Find where the given text appears and provide that cell's center as (x, y) coordinate. 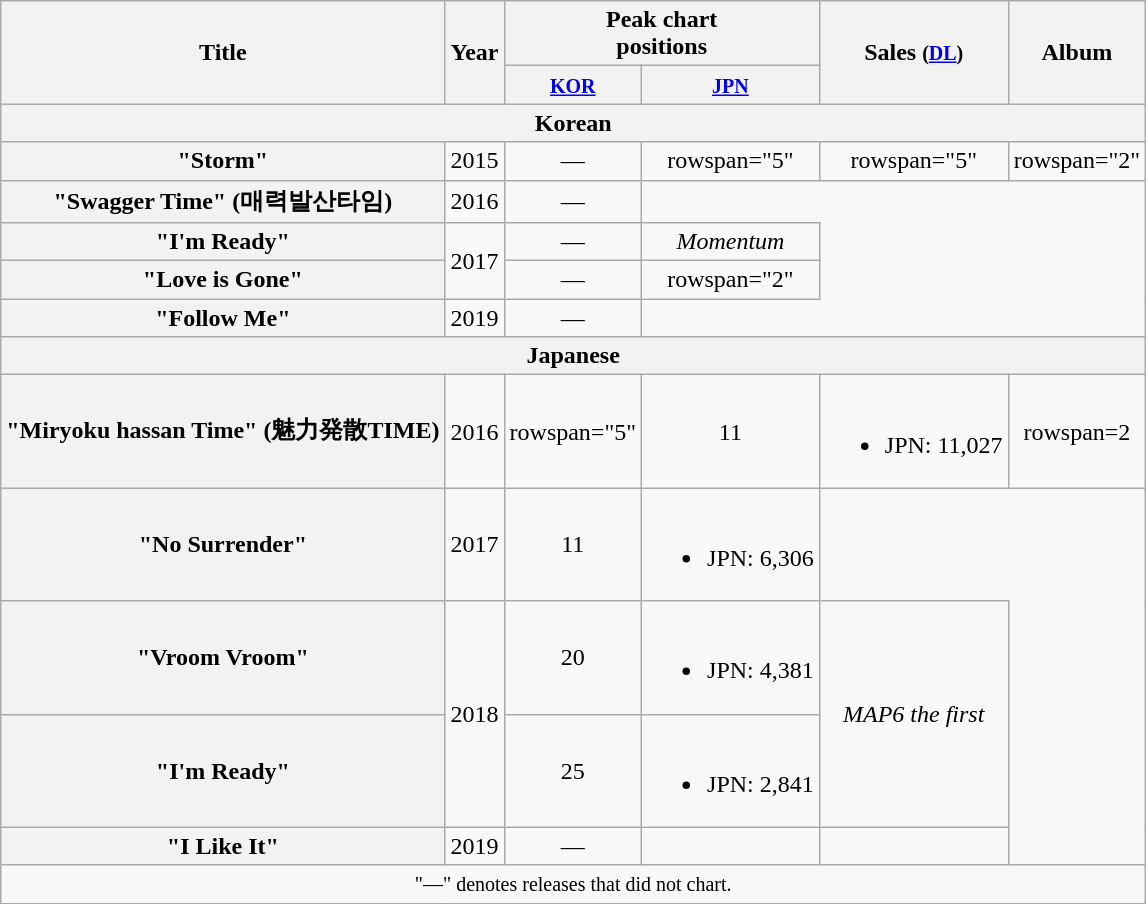
Album (1077, 52)
"Swagger Time" (매력발산타임) (223, 202)
JPN (731, 85)
Year (474, 52)
Momentum (731, 242)
"Love is Gone" (223, 280)
2015 (474, 161)
JPN: 11,027 (914, 432)
"Miryoku hassan Time" (魅力発散TIME) (223, 432)
25 (573, 770)
"No Surrender" (223, 544)
KOR (573, 85)
JPN: 2,841 (731, 770)
Title (223, 52)
"—" denotes releases that did not chart. (574, 884)
Korean (574, 123)
Peak chart positions (662, 34)
JPN: 6,306 (731, 544)
"Vroom Vroom" (223, 658)
Sales (DL) (914, 52)
"Storm" (223, 161)
JPN: 4,381 (731, 658)
rowspan=2 (1077, 432)
Japanese (574, 356)
"Follow Me" (223, 318)
2018 (474, 714)
MAP6 the first (914, 714)
20 (573, 658)
"I Like It" (223, 846)
